Return the (X, Y) coordinate for the center point of the cell that contains the specified text.  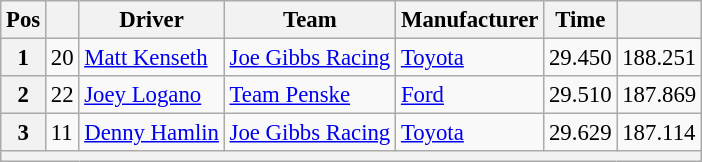
1 (24, 58)
Driver (152, 20)
22 (62, 95)
29.629 (580, 133)
Joey Logano (152, 95)
29.450 (580, 58)
Manufacturer (470, 20)
187.869 (660, 95)
11 (62, 133)
Team Penske (310, 95)
Matt Kenseth (152, 58)
Team (310, 20)
20 (62, 58)
Pos (24, 20)
Ford (470, 95)
Time (580, 20)
3 (24, 133)
188.251 (660, 58)
29.510 (580, 95)
187.114 (660, 133)
2 (24, 95)
Denny Hamlin (152, 133)
